Return the [X, Y] coordinate for the center point of the cell that contains the specified text.  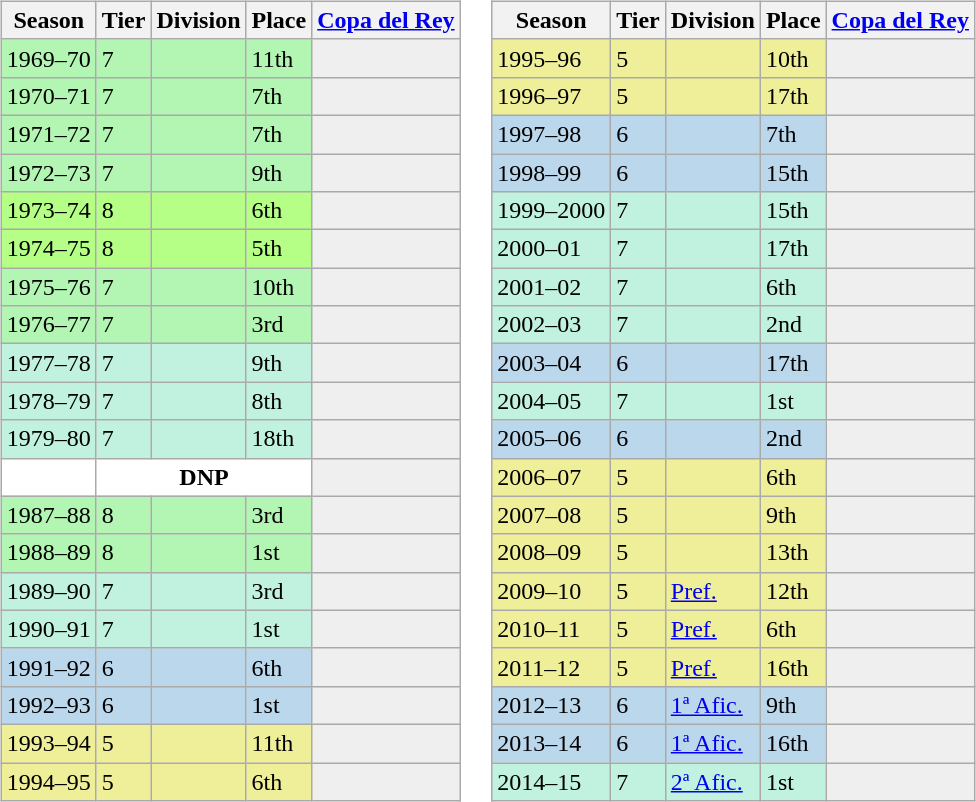
8th [279, 401]
5th [279, 249]
2010–11 [552, 629]
1971–72 [48, 134]
1998–99 [552, 173]
2001–02 [552, 287]
DNP [204, 477]
1973–74 [48, 211]
1976–77 [48, 325]
2014–15 [552, 781]
1993–94 [48, 743]
1972–73 [48, 173]
2ª Afic. [712, 781]
1977–78 [48, 363]
2012–13 [552, 705]
2008–09 [552, 553]
2000–01 [552, 249]
13th [793, 553]
2004–05 [552, 401]
1987–88 [48, 515]
1969–70 [48, 58]
2005–06 [552, 439]
2002–03 [552, 325]
1994–95 [48, 781]
1990–91 [48, 629]
1975–76 [48, 287]
1997–98 [552, 134]
2006–07 [552, 477]
2009–10 [552, 591]
1999–2000 [552, 211]
2013–14 [552, 743]
1995–96 [552, 58]
2003–04 [552, 363]
18th [279, 439]
1970–71 [48, 96]
2007–08 [552, 515]
1979–80 [48, 439]
2011–12 [552, 667]
1991–92 [48, 667]
1988–89 [48, 553]
1978–79 [48, 401]
1996–97 [552, 96]
1992–93 [48, 705]
12th [793, 591]
1974–75 [48, 249]
1989–90 [48, 591]
